Locate the cell with the specified text and output its [x, y] center coordinate. 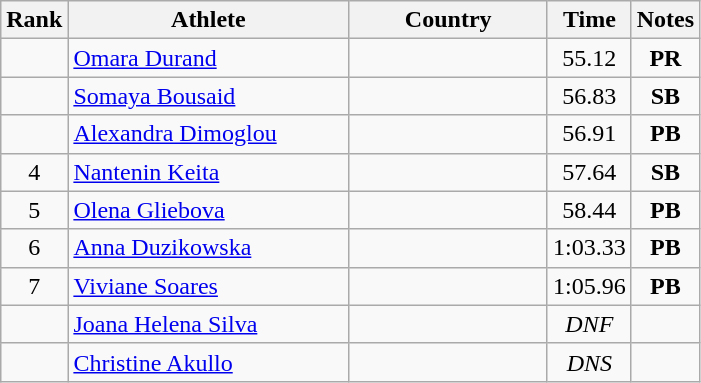
Joana Helena Silva [208, 324]
Nantenin Keita [208, 172]
55.12 [589, 58]
DNS [589, 362]
1:05.96 [589, 286]
Viviane Soares [208, 286]
Time [589, 20]
57.64 [589, 172]
1:03.33 [589, 248]
Olena Gliebova [208, 210]
5 [34, 210]
Notes [665, 20]
Christine Akullo [208, 362]
DNF [589, 324]
58.44 [589, 210]
Rank [34, 20]
Omara Durand [208, 58]
PR [665, 58]
56.83 [589, 96]
Athlete [208, 20]
Country [448, 20]
Somaya Bousaid [208, 96]
Anna Duzikowska [208, 248]
Alexandra Dimoglou [208, 134]
6 [34, 248]
4 [34, 172]
56.91 [589, 134]
7 [34, 286]
